Find where the given text appears and provide that cell's center as [x, y] coordinate. 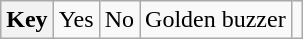
No [119, 20]
Yes [76, 20]
Key [27, 20]
Golden buzzer [216, 20]
